For the text-containing cell, return its midpoint in [x, y] coordinate format. 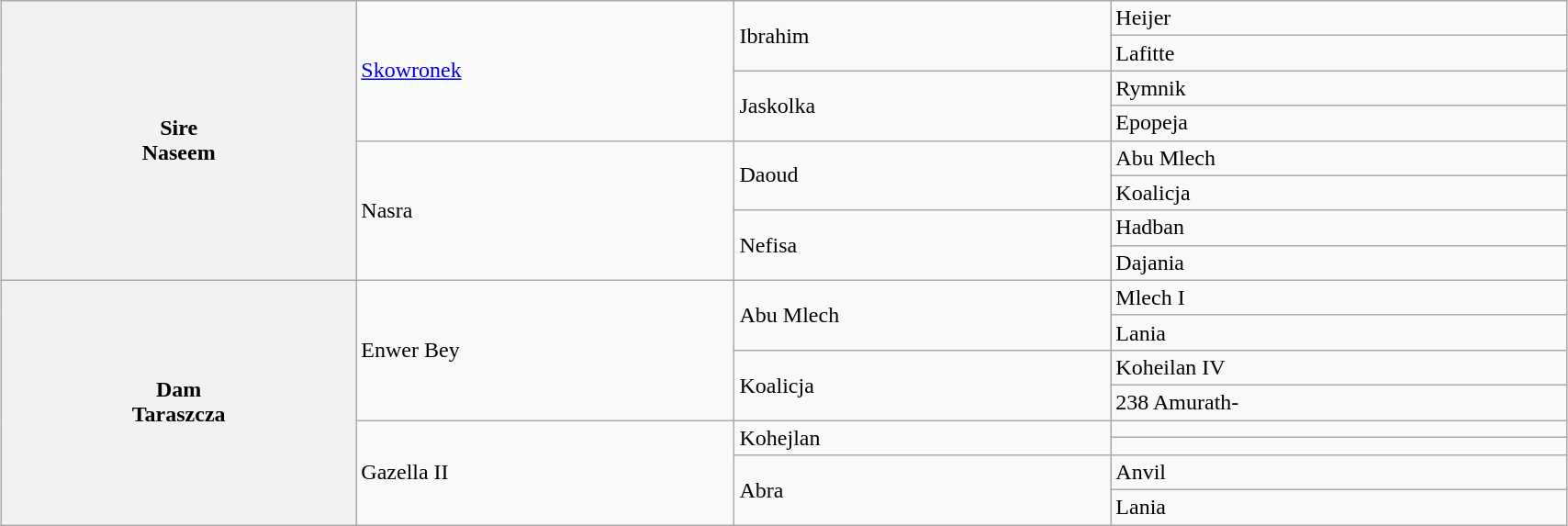
Anvil [1338, 473]
Lafitte [1338, 53]
Hadban [1338, 228]
Jaskolka [923, 106]
DamTaraszcza [179, 402]
Nefisa [923, 245]
Abra [923, 490]
Rymnik [1338, 88]
Mlech I [1338, 297]
Gazella II [545, 473]
Skowronek [545, 71]
Epopeja [1338, 123]
Enwer Bey [545, 350]
Heijer [1338, 18]
Nasra [545, 210]
238 Amurath- [1338, 402]
Koheilan IV [1338, 367]
Daoud [923, 175]
SireNaseem [179, 140]
Ibrahim [923, 36]
Dajania [1338, 263]
Kohejlan [923, 438]
